Capture the cell that displays the provided text and extract its (x, y) central coordinate. 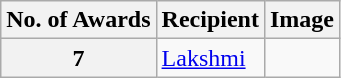
Lakshmi (210, 58)
Image (302, 20)
Recipient (210, 20)
No. of Awards (78, 20)
7 (78, 58)
